Return (x, y) of the center of cell containing provided text 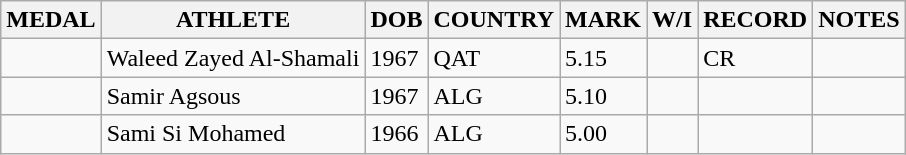
QAT (494, 58)
NOTES (859, 20)
5.00 (604, 134)
ATHLETE (233, 20)
MEDAL (51, 20)
MARK (604, 20)
Samir Agsous (233, 96)
CR (756, 58)
Waleed Zayed Al-Shamali (233, 58)
COUNTRY (494, 20)
1966 (396, 134)
5.10 (604, 96)
DOB (396, 20)
Sami Si Mohamed (233, 134)
RECORD (756, 20)
W/I (672, 20)
5.15 (604, 58)
